Detect which cell encompasses the target text, then output its [x, y] center coordinate. 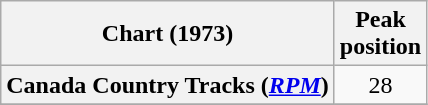
Canada Country Tracks (RPM) [168, 85]
Peakposition [380, 34]
Chart (1973) [168, 34]
28 [380, 85]
